Extract the [x, y] coordinate from the center of the cell holding the provided text.  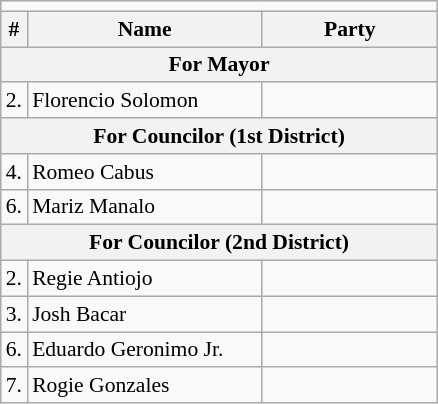
Romeo Cabus [144, 172]
# [14, 29]
For Councilor (1st District) [220, 136]
Florencio Solomon [144, 101]
Name [144, 29]
Josh Bacar [144, 314]
For Mayor [220, 65]
Eduardo Geronimo Jr. [144, 350]
7. [14, 386]
Rogie Gonzales [144, 386]
3. [14, 314]
For Councilor (2nd District) [220, 243]
4. [14, 172]
Mariz Manalo [144, 207]
Party [350, 29]
Regie Antiojo [144, 279]
